Search for the cell housing the specified text and yield its [X, Y] center coordinate. 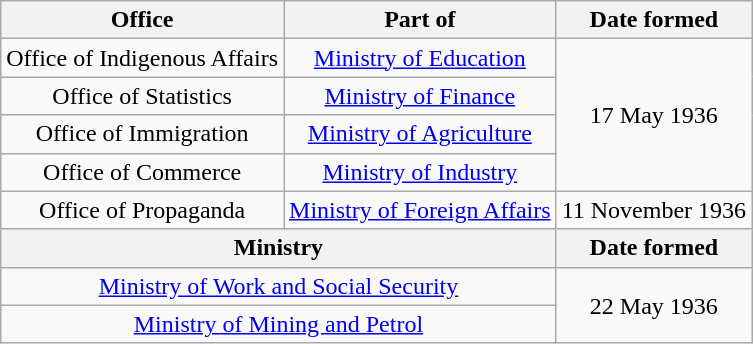
Office of Propaganda [142, 210]
Ministry [278, 248]
Office of Statistics [142, 96]
Ministry of Industry [420, 172]
Ministry of Foreign Affairs [420, 210]
Ministry of Mining and Petrol [278, 324]
Office of Commerce [142, 172]
22 May 1936 [654, 305]
Ministry of Education [420, 58]
Ministry of Finance [420, 96]
Ministry of Work and Social Security [278, 286]
Office of Indigenous Affairs [142, 58]
17 May 1936 [654, 115]
Ministry of Agriculture [420, 134]
Part of [420, 20]
Office of Immigration [142, 134]
11 November 1936 [654, 210]
Office [142, 20]
